Return (x, y) of the center of cell containing provided text 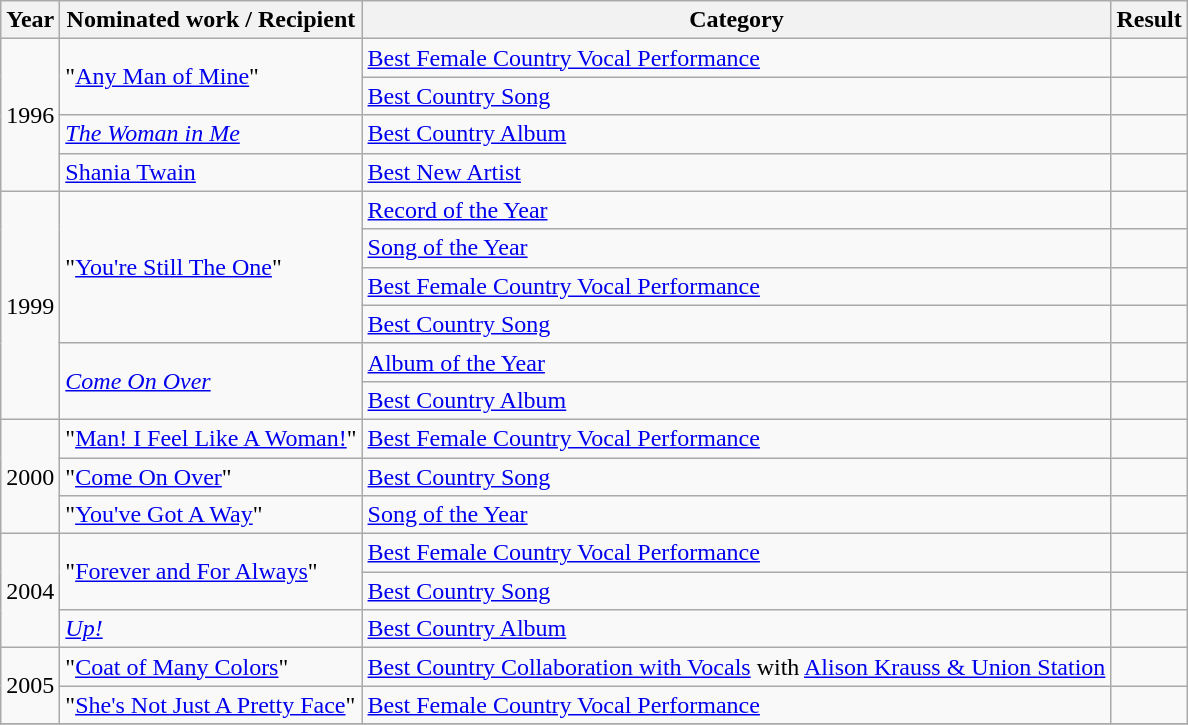
1996 (30, 115)
Shania Twain (211, 172)
"Man! I Feel Like A Woman!" (211, 438)
Best New Artist (736, 172)
Up! (211, 629)
Best Country Collaboration with Vocals with Alison Krauss & Union Station (736, 667)
Category (736, 20)
Album of the Year (736, 362)
"You've Got A Way" (211, 515)
Year (30, 20)
2000 (30, 476)
"Coat of Many Colors" (211, 667)
1999 (30, 305)
"She's Not Just A Pretty Face" (211, 705)
Record of the Year (736, 210)
Result (1149, 20)
"Forever and For Always" (211, 572)
Nominated work / Recipient (211, 20)
2004 (30, 591)
"Come On Over" (211, 477)
Come On Over (211, 381)
The Woman in Me (211, 134)
2005 (30, 686)
"Any Man of Mine" (211, 77)
"You're Still The One" (211, 267)
